From the cell containing the given text, extract its center point as [x, y] coordinate. 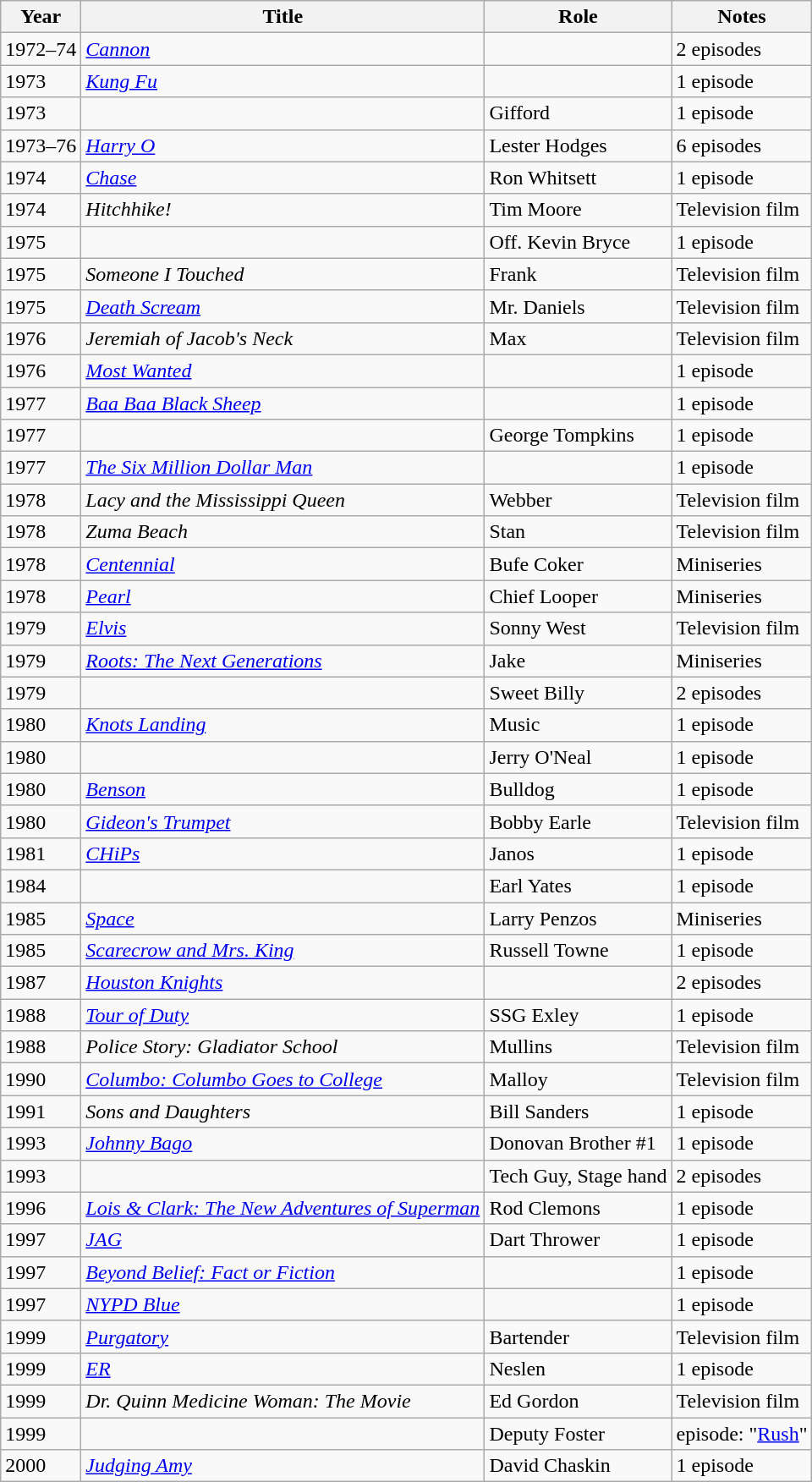
Johnny Bago [283, 1144]
Elvis [283, 628]
Role [579, 17]
Earl Yates [579, 886]
Hitchhike! [283, 210]
George Tompkins [579, 436]
Lacy and the Mississippi Queen [283, 500]
Benson [283, 789]
Mr. Daniels [579, 306]
ER [283, 1369]
Gifford [579, 113]
Title [283, 17]
Ron Whitsett [579, 178]
Dart Thrower [579, 1240]
1984 [41, 886]
1981 [41, 854]
Bartender [579, 1337]
1972–74 [41, 49]
2000 [41, 1466]
Someone I Touched [283, 274]
Neslen [579, 1369]
David Chaskin [579, 1466]
Zuma Beach [283, 532]
CHiPs [283, 854]
episode: "Rush" [742, 1434]
Knots Landing [283, 725]
Tech Guy, Stage hand [579, 1176]
Columbo: Columbo Goes to College [283, 1079]
Sweet Billy [579, 693]
Bufe Coker [579, 564]
Roots: The Next Generations [283, 661]
Space [283, 918]
Donovan Brother #1 [579, 1144]
The Six Million Dollar Man [283, 468]
Deputy Foster [579, 1434]
Most Wanted [283, 370]
Larry Penzos [579, 918]
Jerry O'Neal [579, 757]
Bill Sanders [579, 1111]
Beyond Belief: Fact or Fiction [283, 1272]
Frank [579, 274]
Judging Amy [283, 1466]
Dr. Quinn Medicine Woman: The Movie [283, 1401]
Pearl [283, 596]
Russell Towne [579, 951]
Cannon [283, 49]
1990 [41, 1079]
Baa Baa Black Sheep [283, 403]
1996 [41, 1208]
Chase [283, 178]
Malloy [579, 1079]
Notes [742, 17]
Lois & Clark: The New Adventures of Superman [283, 1208]
Houston Knights [283, 983]
Tim Moore [579, 210]
1991 [41, 1111]
Kung Fu [283, 81]
Centennial [283, 564]
Chief Looper [579, 596]
Sonny West [579, 628]
Scarecrow and Mrs. King [283, 951]
Ed Gordon [579, 1401]
6 episodes [742, 145]
Tour of Duty [283, 1015]
Lester Hodges [579, 145]
Gideon's Trumpet [283, 821]
SSG Exley [579, 1015]
JAG [283, 1240]
Police Story: Gladiator School [283, 1047]
Bobby Earle [579, 821]
Bulldog [579, 789]
Off. Kevin Bryce [579, 242]
Max [579, 338]
Mullins [579, 1047]
Death Scream [283, 306]
1973–76 [41, 145]
Jeremiah of Jacob's Neck [283, 338]
Stan [579, 532]
Year [41, 17]
Sons and Daughters [283, 1111]
Rod Clemons [579, 1208]
Purgatory [283, 1337]
NYPD Blue [283, 1304]
Webber [579, 500]
Janos [579, 854]
1987 [41, 983]
Music [579, 725]
Jake [579, 661]
Harry O [283, 145]
